Pinpoint the cell where the given text exists, returning its (X, Y) midpoint coordinate. 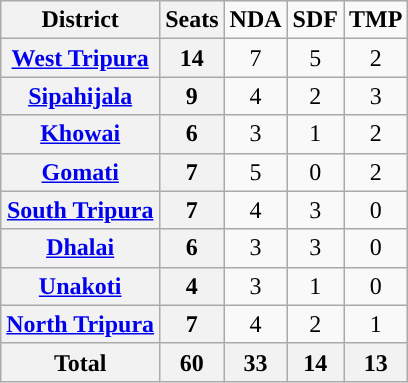
South Tripura (80, 210)
9 (192, 96)
33 (256, 362)
Total (80, 362)
Gomati (80, 172)
SDF (315, 20)
Sipahijala (80, 96)
Unakoti (80, 286)
60 (192, 362)
Dhalai (80, 248)
13 (376, 362)
NDA (256, 20)
District (80, 20)
Seats (192, 20)
North Tripura (80, 324)
TMP (376, 20)
Khowai (80, 134)
West Tripura (80, 58)
